Output the (x, y) coordinate of the center of the cell containing the given text.  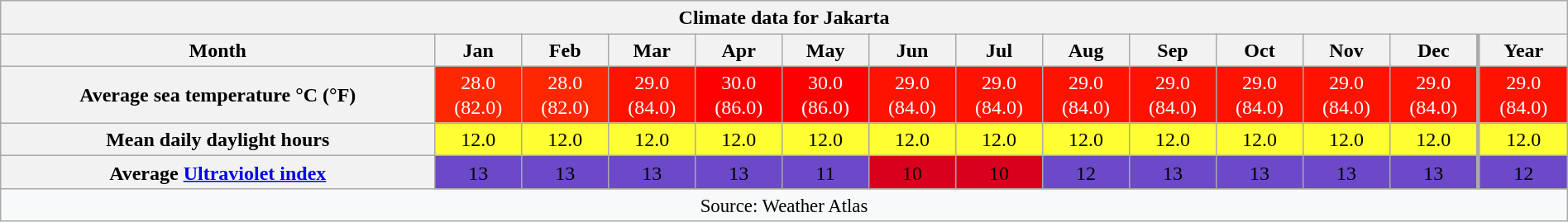
Average sea temperature °C (°F) (218, 94)
Dec (1434, 50)
Jan (478, 50)
Mar (652, 50)
Aug (1087, 50)
Jul (999, 50)
Oct (1260, 50)
Average Ultraviolet index (218, 172)
Mean daily daylight hours (218, 139)
Climate data for Jakarta (784, 17)
May (825, 50)
Jun (913, 50)
Sep (1173, 50)
Month (218, 50)
11 (825, 172)
Year (1523, 50)
Nov (1346, 50)
Apr (739, 50)
Source: Weather Atlas (784, 205)
Feb (566, 50)
